Output the [x, y] coordinate of the center of the cell containing the given text.  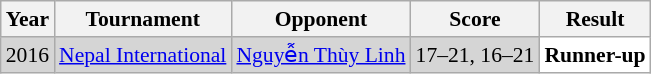
Year [28, 19]
2016 [28, 55]
17–21, 16–21 [476, 55]
Runner-up [594, 55]
Opponent [320, 19]
Nepal International [142, 55]
Result [594, 19]
Tournament [142, 19]
Nguyễn Thùy Linh [320, 55]
Score [476, 19]
